Provide the [x, y] coordinate of the cell's center where the given text is located.  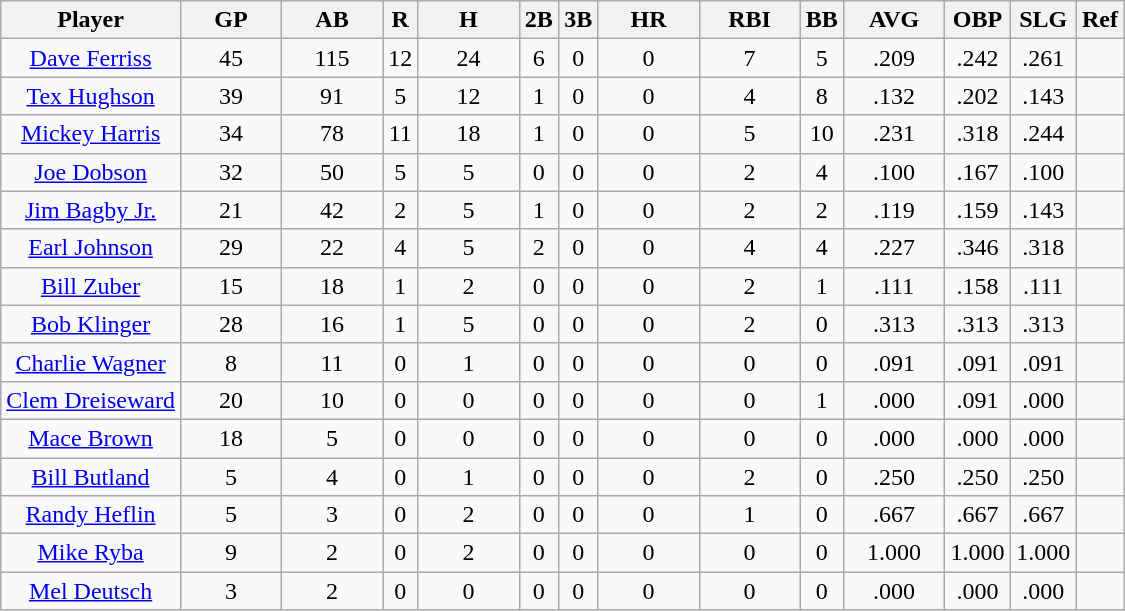
.158 [978, 286]
28 [230, 324]
42 [332, 210]
15 [230, 286]
7 [750, 58]
GP [230, 20]
Randy Heflin [91, 515]
R [400, 20]
Dave Ferriss [91, 58]
9 [230, 553]
16 [332, 324]
115 [332, 58]
2B [538, 20]
6 [538, 58]
.242 [978, 58]
Player [91, 20]
Joe Dobson [91, 172]
RBI [750, 20]
Charlie Wagner [91, 362]
OBP [978, 20]
34 [230, 134]
.227 [894, 248]
29 [230, 248]
22 [332, 248]
Ref [1100, 20]
.202 [978, 96]
Bill Zuber [91, 286]
78 [332, 134]
.244 [1043, 134]
.261 [1043, 58]
24 [468, 58]
BB [822, 20]
.231 [894, 134]
.159 [978, 210]
.346 [978, 248]
Mace Brown [91, 438]
Tex Hughson [91, 96]
Bob Klinger [91, 324]
3B [578, 20]
Bill Butland [91, 477]
Jim Bagby Jr. [91, 210]
HR [648, 20]
AVG [894, 20]
39 [230, 96]
Earl Johnson [91, 248]
AB [332, 20]
.209 [894, 58]
Mickey Harris [91, 134]
.167 [978, 172]
20 [230, 400]
Clem Dreiseward [91, 400]
50 [332, 172]
SLG [1043, 20]
21 [230, 210]
Mike Ryba [91, 553]
.119 [894, 210]
91 [332, 96]
32 [230, 172]
H [468, 20]
.132 [894, 96]
Mel Deutsch [91, 591]
45 [230, 58]
